Pinpoint the cell where the given text exists, returning its (X, Y) midpoint coordinate. 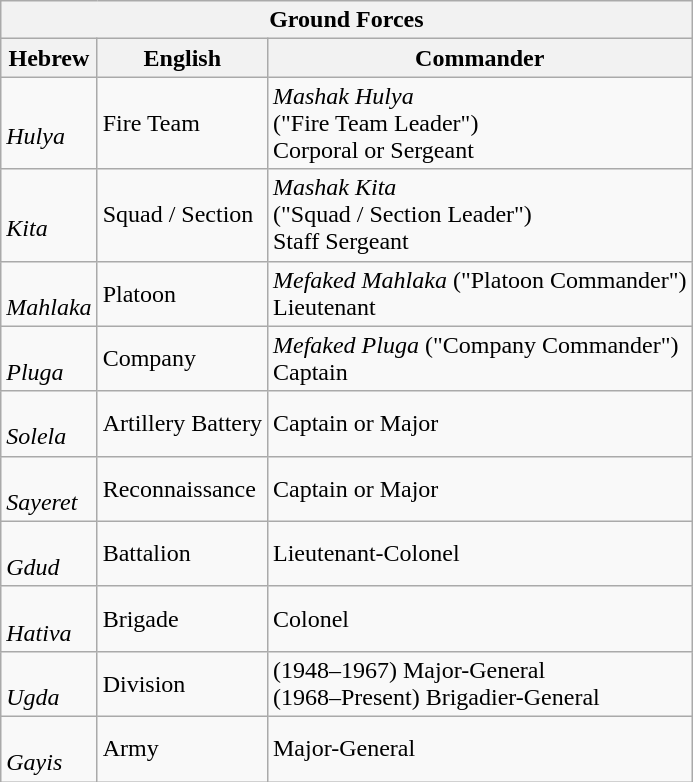
Company (182, 358)
Solela (49, 424)
Colonel (480, 618)
Commander (480, 58)
Mashak Kita("Squad / Section Leader")Staff Sergeant (480, 215)
Ground Forces (346, 20)
Hulya (49, 123)
Mefaked Pluga ("Company Commander")Captain (480, 358)
Hebrew (49, 58)
English (182, 58)
Mefaked Mahlaka ("Platoon Commander")Lieutenant (480, 294)
Kita (49, 215)
Pluga (49, 358)
Platoon (182, 294)
Hativa (49, 618)
Sayeret (49, 488)
Mahlaka (49, 294)
Mashak Hulya("Fire Team Leader")Corporal or Sergeant (480, 123)
Ugda (49, 684)
Major-General (480, 748)
Gayis (49, 748)
Squad / Section (182, 215)
Battalion (182, 554)
Brigade (182, 618)
Division (182, 684)
(1948–1967) Major-General(1968–Present) Brigadier-General (480, 684)
Reconnaissance (182, 488)
Lieutenant-Colonel (480, 554)
Fire Team (182, 123)
Gdud (49, 554)
Army (182, 748)
Artillery Battery (182, 424)
